Locate the cell with the specified text and output its (x, y) center coordinate. 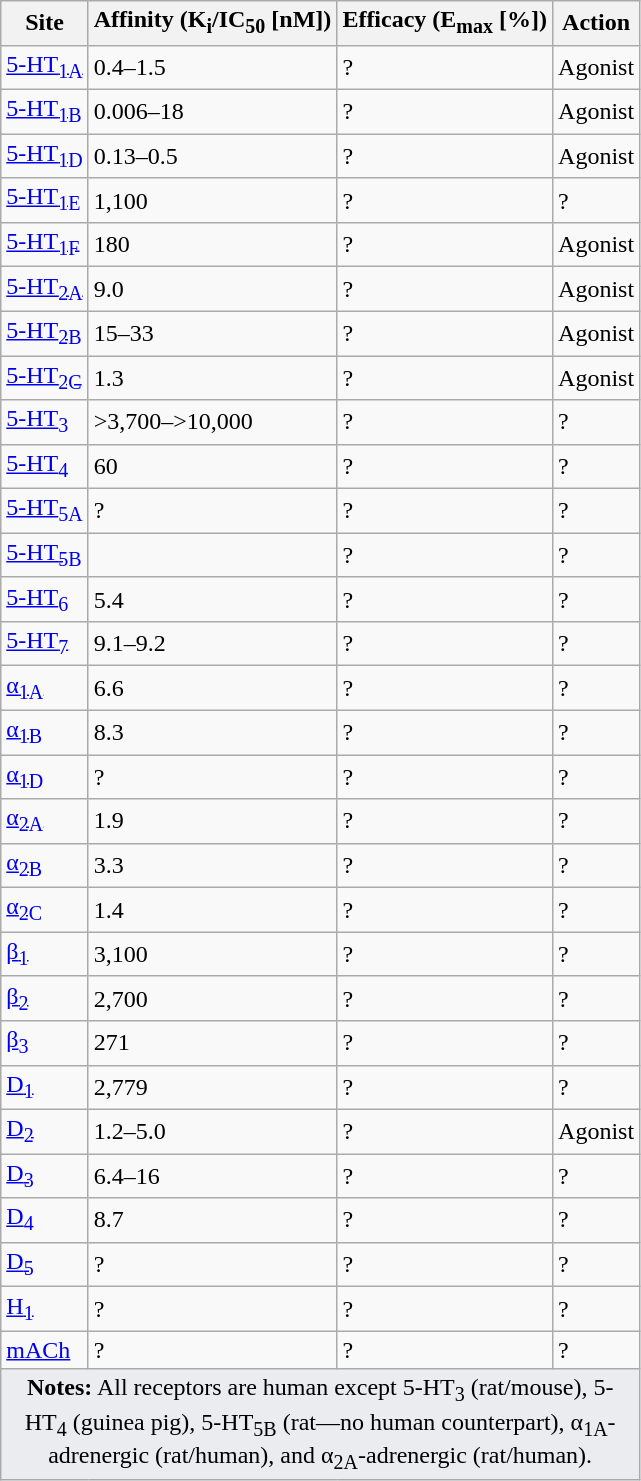
1.4 (212, 910)
2,700 (212, 998)
α2C (44, 910)
β3 (44, 1043)
mACh (44, 1350)
α2A (44, 821)
1.3 (212, 378)
271 (212, 1043)
5-HT2B (44, 333)
α1D (44, 777)
D4 (44, 1220)
α1B (44, 732)
>3,700–>10,000 (212, 422)
α1A (44, 688)
180 (212, 244)
3,100 (212, 954)
5-HT7 (44, 644)
0.4–1.5 (212, 67)
9.1–9.2 (212, 644)
5-HT1E (44, 200)
1.9 (212, 821)
3.3 (212, 865)
5-HT1D (44, 156)
5.4 (212, 599)
2,779 (212, 1087)
α2B (44, 865)
β1 (44, 954)
D3 (44, 1176)
Efficacy (Emax [%]) (445, 23)
5-HT2C (44, 378)
15–33 (212, 333)
Affinity (Ki/IC50 [nM]) (212, 23)
5-HT1A (44, 67)
5-HT3 (44, 422)
6.4–16 (212, 1176)
1,100 (212, 200)
Site (44, 23)
β2 (44, 998)
5-HT1B (44, 111)
5-HT6 (44, 599)
8.3 (212, 732)
Action (596, 23)
8.7 (212, 1220)
60 (212, 466)
9.0 (212, 289)
1.2–5.0 (212, 1131)
5-HT5B (44, 555)
5-HT5A (44, 511)
D5 (44, 1264)
5-HT1F (44, 244)
6.6 (212, 688)
H1 (44, 1309)
0.13–0.5 (212, 156)
D1 (44, 1087)
D2 (44, 1131)
5-HT2A (44, 289)
5-HT4 (44, 466)
0.006–18 (212, 111)
